Output the (X, Y) coordinate of the center of the cell containing the given text.  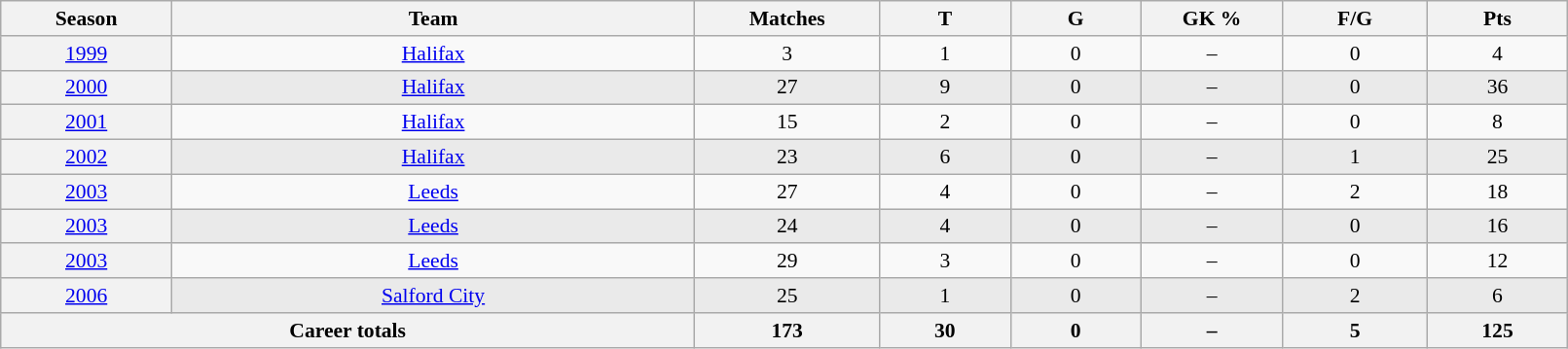
16 (1497, 227)
1999 (87, 53)
173 (787, 331)
Pts (1497, 18)
8 (1497, 122)
30 (945, 331)
12 (1497, 262)
125 (1497, 331)
Season (87, 18)
GK % (1212, 18)
2002 (87, 157)
36 (1497, 87)
F/G (1355, 18)
G (1076, 18)
Matches (787, 18)
Salford City (434, 296)
5 (1355, 331)
Team (434, 18)
24 (787, 227)
15 (787, 122)
2000 (87, 87)
18 (1497, 192)
2006 (87, 296)
29 (787, 262)
9 (945, 87)
23 (787, 157)
2001 (87, 122)
Career totals (348, 331)
T (945, 18)
